Output the [X, Y] coordinate of the center of the cell containing the given text.  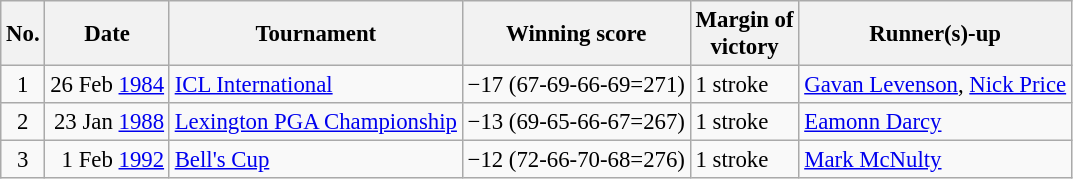
Runner(s)-up [936, 34]
2 [23, 122]
Winning score [576, 34]
23 Jan 1988 [107, 122]
−12 (72-66-70-68=276) [576, 160]
ICL International [316, 85]
26 Feb 1984 [107, 85]
1 Feb 1992 [107, 160]
Tournament [316, 34]
3 [23, 160]
Margin ofvictory [744, 34]
Date [107, 34]
Lexington PGA Championship [316, 122]
−13 (69-65-66-67=267) [576, 122]
No. [23, 34]
Mark McNulty [936, 160]
−17 (67-69-66-69=271) [576, 85]
1 [23, 85]
Gavan Levenson, Nick Price [936, 85]
Bell's Cup [316, 160]
Eamonn Darcy [936, 122]
